Extract the [x, y] coordinate from the center of the cell holding the provided text.  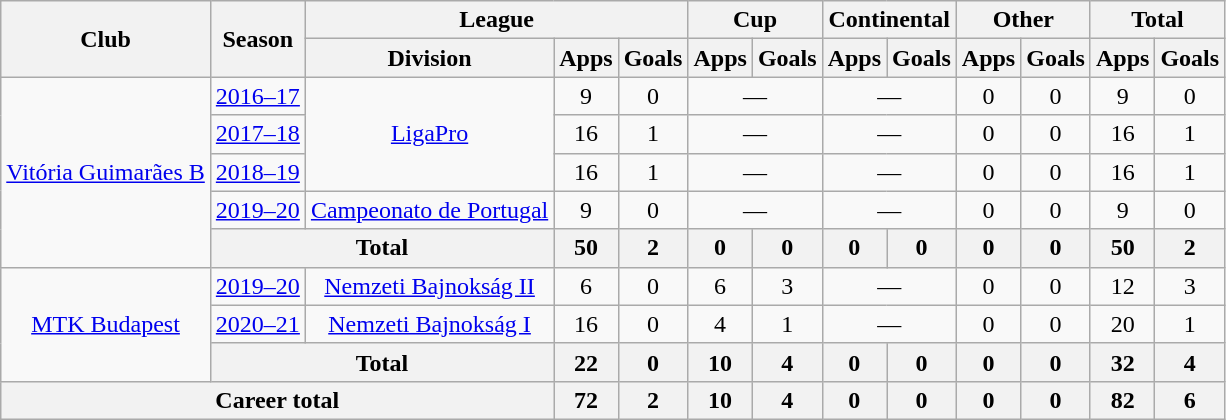
Career total [278, 400]
Other [1023, 20]
Season [258, 39]
12 [1122, 286]
Division [429, 58]
82 [1122, 400]
Continental [889, 20]
Vitória Guimarães B [106, 172]
2016–17 [258, 96]
2017–18 [258, 134]
22 [586, 362]
Nemzeti Bajnokság II [429, 286]
LigaPro [429, 134]
Nemzeti Bajnokság I [429, 324]
Campeonato de Portugal [429, 210]
72 [586, 400]
32 [1122, 362]
2020–21 [258, 324]
League [496, 20]
20 [1122, 324]
2018–19 [258, 172]
Cup [755, 20]
Club [106, 39]
MTK Budapest [106, 324]
